Pinpoint the cell where the given text exists, returning its (X, Y) midpoint coordinate. 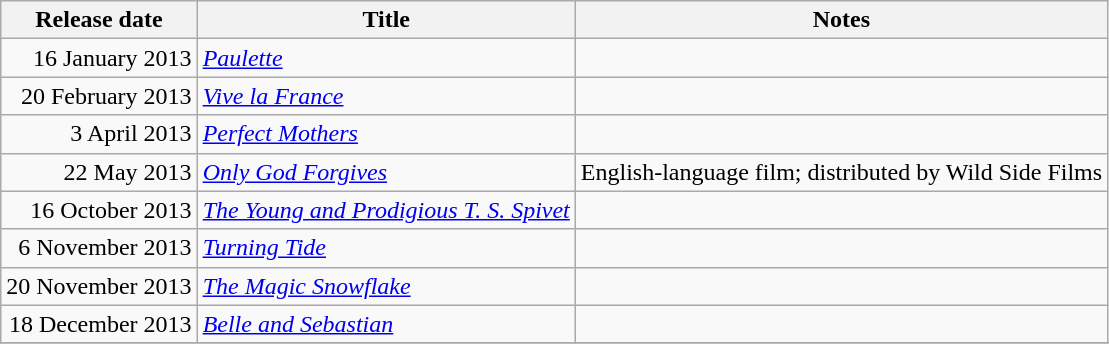
22 May 2013 (99, 172)
Vive la France (386, 96)
English-language film; distributed by Wild Side Films (841, 172)
Notes (841, 20)
The Young and Prodigious T. S. Spivet (386, 210)
18 December 2013 (99, 324)
Belle and Sebastian (386, 324)
3 April 2013 (99, 134)
16 October 2013 (99, 210)
20 November 2013 (99, 286)
20 February 2013 (99, 96)
The Magic Snowflake (386, 286)
Perfect Mothers (386, 134)
Paulette (386, 58)
Turning Tide (386, 248)
Release date (99, 20)
Title (386, 20)
6 November 2013 (99, 248)
Only God Forgives (386, 172)
16 January 2013 (99, 58)
